Extract the [x, y] coordinate from the center of the cell holding the provided text.  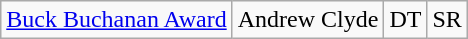
Buck Buchanan Award [116, 20]
SR [447, 20]
Andrew Clyde [308, 20]
DT [406, 20]
